Scan for the cell matching the given text and deliver its (X, Y) coordinate at center. 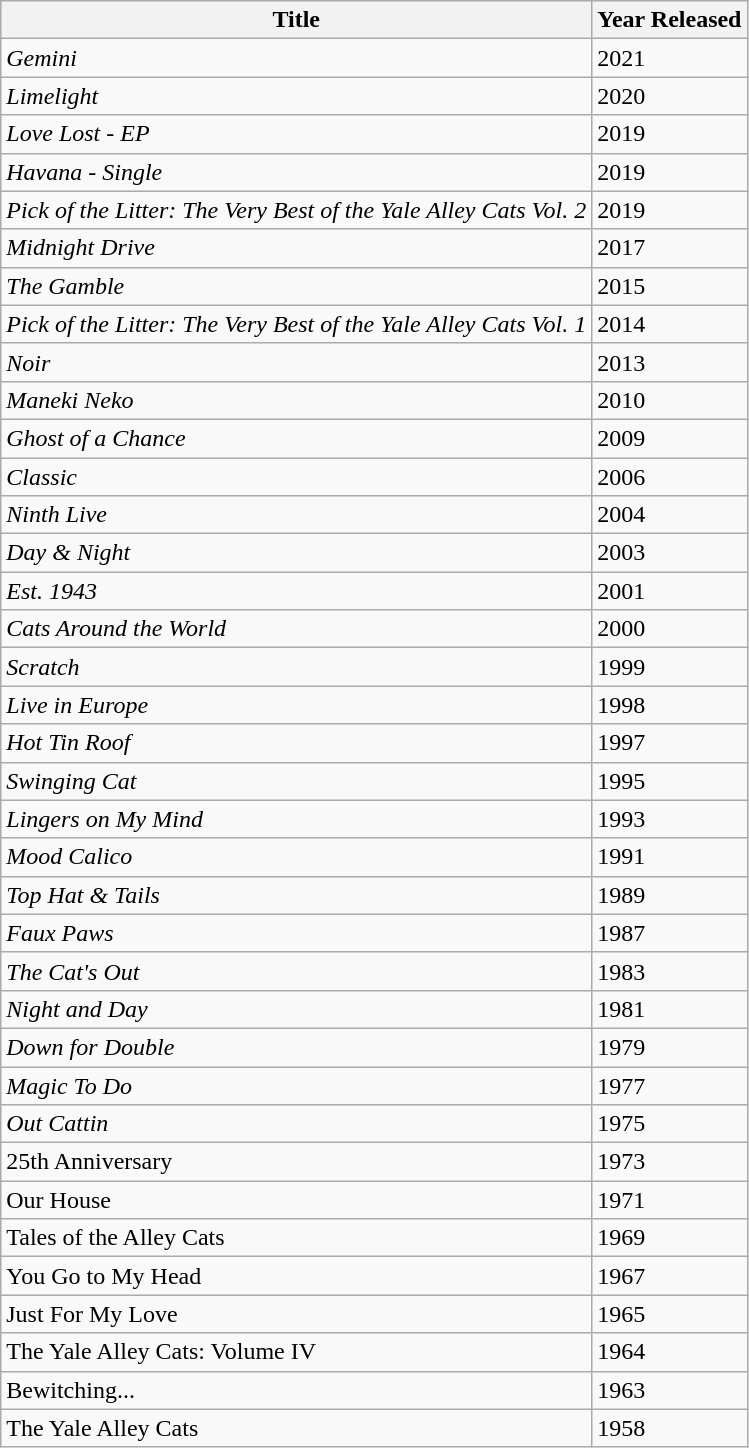
Title (296, 20)
2009 (670, 438)
The Gamble (296, 286)
2001 (670, 591)
Love Lost - EP (296, 134)
Havana - Single (296, 172)
2014 (670, 324)
1973 (670, 1162)
Our House (296, 1200)
Scratch (296, 667)
1967 (670, 1276)
Ninth Live (296, 515)
1971 (670, 1200)
Just For My Love (296, 1314)
Down for Double (296, 1047)
1983 (670, 971)
Out Cattin (296, 1124)
Midnight Drive (296, 248)
Classic (296, 477)
Ghost of a Chance (296, 438)
Hot Tin Roof (296, 743)
You Go to My Head (296, 1276)
2020 (670, 96)
Live in Europe (296, 705)
Cats Around the World (296, 629)
Noir (296, 362)
Night and Day (296, 1009)
Day & Night (296, 553)
Year Released (670, 20)
1958 (670, 1428)
Maneki Neko (296, 400)
Limelight (296, 96)
1979 (670, 1047)
1981 (670, 1009)
1969 (670, 1238)
1965 (670, 1314)
Est. 1943 (296, 591)
1999 (670, 667)
Swinging Cat (296, 781)
Mood Calico (296, 857)
2000 (670, 629)
Lingers on My Mind (296, 819)
Bewitching... (296, 1390)
1963 (670, 1390)
2010 (670, 400)
2006 (670, 477)
1995 (670, 781)
1997 (670, 743)
1998 (670, 705)
Top Hat & Tails (296, 895)
Magic To Do (296, 1085)
The Yale Alley Cats: Volume IV (296, 1352)
Pick of the Litter: The Very Best of the Yale Alley Cats Vol. 2 (296, 210)
2004 (670, 515)
2013 (670, 362)
1991 (670, 857)
Faux Paws (296, 933)
Pick of the Litter: The Very Best of the Yale Alley Cats Vol. 1 (296, 324)
Gemini (296, 58)
The Yale Alley Cats (296, 1428)
25th Anniversary (296, 1162)
2017 (670, 248)
1989 (670, 895)
The Cat's Out (296, 971)
2021 (670, 58)
2003 (670, 553)
2015 (670, 286)
1964 (670, 1352)
1993 (670, 819)
1987 (670, 933)
1975 (670, 1124)
Tales of the Alley Cats (296, 1238)
1977 (670, 1085)
